Return the [X, Y] coordinate for the center point of the cell that contains the specified text.  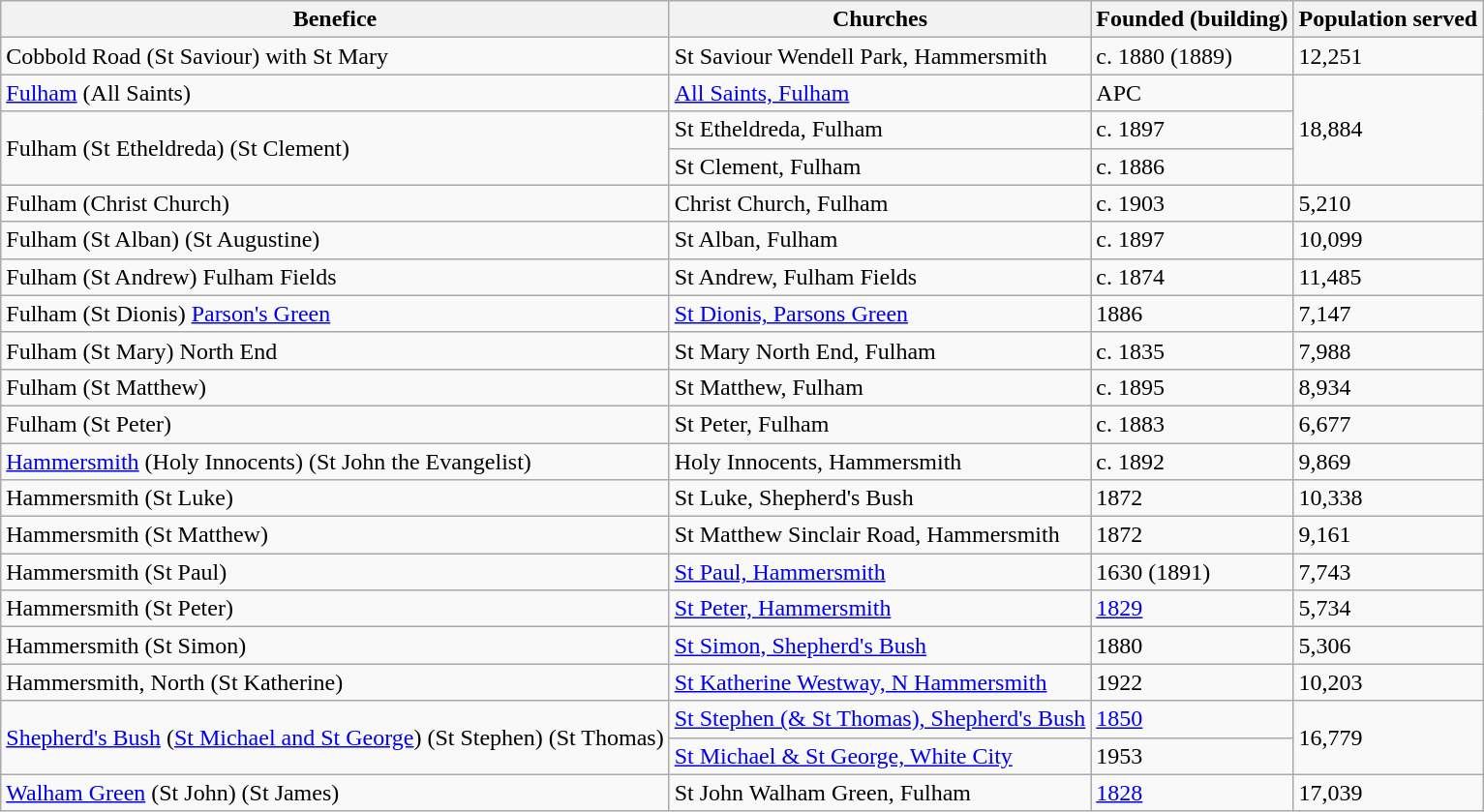
1828 [1193, 793]
1850 [1193, 719]
St Matthew Sinclair Road, Hammersmith [880, 535]
All Saints, Fulham [880, 93]
Fulham (St Mary) North End [335, 350]
Churches [880, 19]
Christ Church, Fulham [880, 203]
c. 1903 [1193, 203]
1922 [1193, 682]
St Clement, Fulham [880, 166]
St Katherine Westway, N Hammersmith [880, 682]
Hammersmith, North (St Katherine) [335, 682]
Population served [1388, 19]
7,147 [1388, 314]
Shepherd's Bush (St Michael and St George) (St Stephen) (St Thomas) [335, 737]
c. 1835 [1193, 350]
c. 1886 [1193, 166]
St Alban, Fulham [880, 240]
6,677 [1388, 424]
c. 1895 [1193, 387]
12,251 [1388, 56]
Hammersmith (St Paul) [335, 572]
Founded (building) [1193, 19]
Fulham (St Dionis) Parson's Green [335, 314]
Fulham (St Peter) [335, 424]
APC [1193, 93]
9,869 [1388, 462]
Fulham (St Matthew) [335, 387]
St Etheldreda, Fulham [880, 130]
St Stephen (& St Thomas), Shepherd's Bush [880, 719]
St Andrew, Fulham Fields [880, 277]
Hammersmith (St Peter) [335, 609]
St Michael & St George, White City [880, 756]
c. 1874 [1193, 277]
10,203 [1388, 682]
St Peter, Fulham [880, 424]
St Peter, Hammersmith [880, 609]
St Paul, Hammersmith [880, 572]
7,743 [1388, 572]
Hammersmith (St Luke) [335, 498]
St John Walham Green, Fulham [880, 793]
Holy Innocents, Hammersmith [880, 462]
Fulham (St Etheldreda) (St Clement) [335, 148]
Fulham (St Andrew) Fulham Fields [335, 277]
5,210 [1388, 203]
10,099 [1388, 240]
Hammersmith (St Simon) [335, 646]
5,306 [1388, 646]
St Simon, Shepherd's Bush [880, 646]
c. 1883 [1193, 424]
1880 [1193, 646]
1953 [1193, 756]
Fulham (All Saints) [335, 93]
St Mary North End, Fulham [880, 350]
1829 [1193, 609]
St Saviour Wendell Park, Hammersmith [880, 56]
Cobbold Road (St Saviour) with St Mary [335, 56]
Benefice [335, 19]
Fulham (Christ Church) [335, 203]
St Dionis, Parsons Green [880, 314]
9,161 [1388, 535]
1630 (1891) [1193, 572]
St Luke, Shepherd's Bush [880, 498]
10,338 [1388, 498]
Fulham (St Alban) (St Augustine) [335, 240]
18,884 [1388, 130]
5,734 [1388, 609]
8,934 [1388, 387]
c. 1892 [1193, 462]
Hammersmith (St Matthew) [335, 535]
7,988 [1388, 350]
11,485 [1388, 277]
c. 1880 (1889) [1193, 56]
Hammersmith (Holy Innocents) (St John the Evangelist) [335, 462]
St Matthew, Fulham [880, 387]
Walham Green (St John) (St James) [335, 793]
17,039 [1388, 793]
16,779 [1388, 737]
1886 [1193, 314]
